Provide the [X, Y] coordinate of the cell's center where the given text is located.  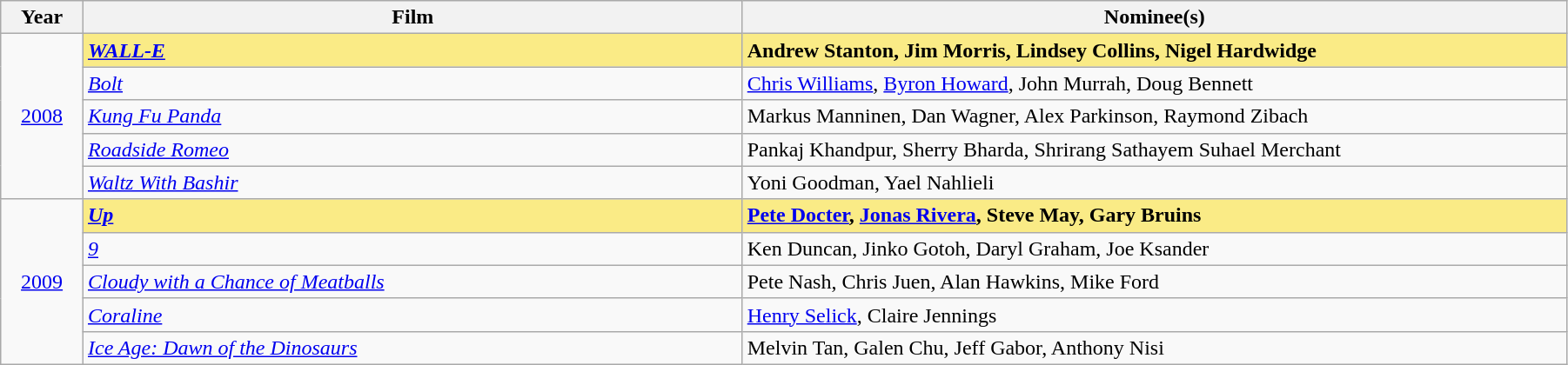
9 [412, 249]
Nominee(s) [1154, 17]
Pete Nash, Chris Juen, Alan Hawkins, Mike Ford [1154, 282]
Andrew Stanton, Jim Morris, Lindsey Collins, Nigel Hardwidge [1154, 50]
WALL-E [412, 50]
Pete Docter, Jonas Rivera, Steve May, Gary Bruins [1154, 216]
Yoni Goodman, Yael Nahlieli [1154, 182]
Chris Williams, Byron Howard, John Murrah, Doug Bennett [1154, 83]
Kung Fu Panda [412, 116]
Waltz With Bashir [412, 182]
Film [412, 17]
Coraline [412, 315]
Pankaj Khandpur, Sherry Bharda, Shrirang Sathayem Suhael Merchant [1154, 149]
Year [42, 17]
Henry Selick, Claire Jennings [1154, 315]
2008 [42, 116]
2009 [42, 282]
Ice Age: Dawn of the Dinosaurs [412, 348]
Markus Manninen, Dan Wagner, Alex Parkinson, Raymond Zibach [1154, 116]
Cloudy with a Chance of Meatballs [412, 282]
Up [412, 216]
Ken Duncan, Jinko Gotoh, Daryl Graham, Joe Ksander [1154, 249]
Melvin Tan, Galen Chu, Jeff Gabor, Anthony Nisi [1154, 348]
Bolt [412, 83]
Roadside Romeo [412, 149]
